From the cell containing the given text, extract its center point as [x, y] coordinate. 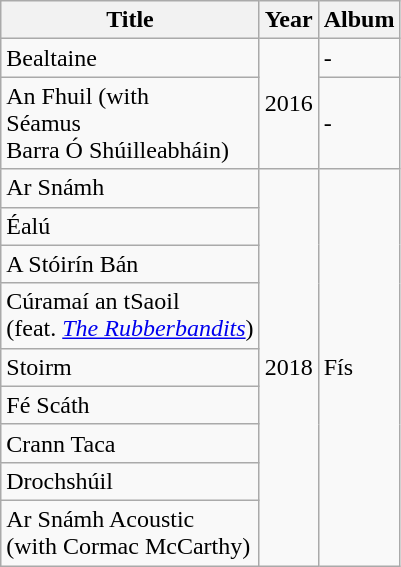
Éalú [130, 226]
Bealtaine [130, 58]
Crann Taca [130, 443]
Stoirm [130, 367]
An Fhuil (withSéamusBarra Ó Shúilleabháin) [130, 123]
Fís [359, 368]
2018 [288, 368]
Cúramaí an tSaoil(feat. The Rubberbandits) [130, 316]
Ar Snámh Acoustic(with Cormac McCarthy) [130, 532]
Album [359, 20]
Drochshúil [130, 481]
Ar Snámh [130, 188]
Fé Scáth [130, 405]
2016 [288, 104]
Year [288, 20]
Title [130, 20]
A Stóirín Bán [130, 264]
